Determine the [x, y] coordinate at the center of the cell enclosing the given text.  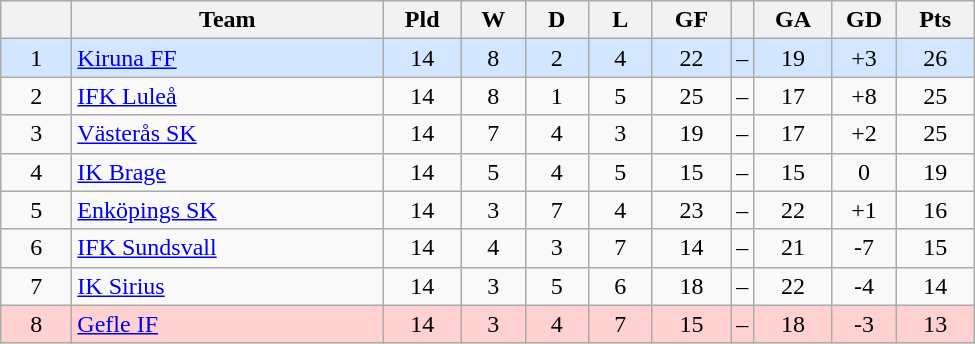
-4 [864, 286]
-7 [864, 248]
+1 [864, 210]
Pts [936, 20]
D [557, 20]
Gefle IF [228, 324]
+8 [864, 96]
IFK Sundsvall [228, 248]
W [493, 20]
21 [794, 248]
13 [936, 324]
26 [936, 58]
L [621, 20]
Västerås SK [228, 134]
0 [864, 172]
IFK Luleå [228, 96]
GD [864, 20]
+2 [864, 134]
IK Sirius [228, 286]
Pld [422, 20]
-3 [864, 324]
23 [692, 210]
16 [936, 210]
Team [228, 20]
+3 [864, 58]
GF [692, 20]
Enköpings SK [228, 210]
Kiruna FF [228, 58]
IK Brage [228, 172]
GA [794, 20]
